Pinpoint the cell where the given text exists, returning its [X, Y] midpoint coordinate. 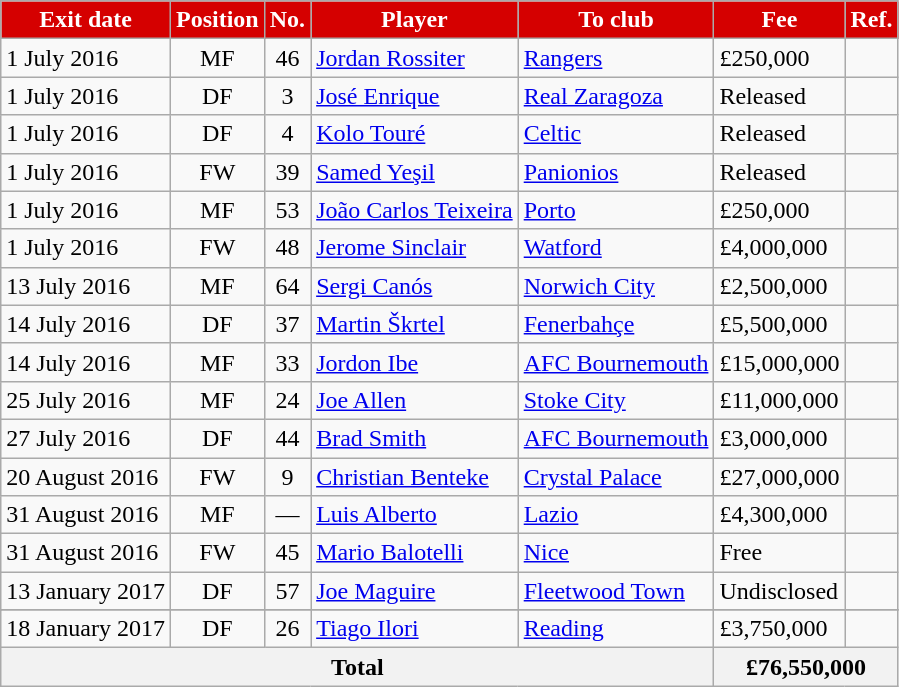
£2,500,000 [780, 286]
Mario Balotelli [415, 553]
Luis Alberto [415, 515]
Celtic [616, 134]
£15,000,000 [780, 362]
37 [287, 324]
Norwich City [616, 286]
Panionios [616, 172]
Reading [616, 629]
Tiago Ilori [415, 629]
Martin Škrtel [415, 324]
Samed Yeşil [415, 172]
£4,000,000 [780, 248]
£27,000,000 [780, 477]
Joe Allen [415, 400]
Exit date [86, 20]
24 [287, 400]
Fleetwood Town [616, 591]
Joe Maguire [415, 591]
£5,500,000 [780, 324]
64 [287, 286]
Free [780, 553]
Sergi Canós [415, 286]
Jerome Sinclair [415, 248]
25 July 2016 [86, 400]
44 [287, 438]
Christian Benteke [415, 477]
46 [287, 58]
Jordon Ibe [415, 362]
£4,300,000 [780, 515]
Brad Smith [415, 438]
Ref. [872, 20]
£3,750,000 [780, 629]
Stoke City [616, 400]
53 [287, 210]
27 July 2016 [86, 438]
To club [616, 20]
45 [287, 553]
£76,550,000 [806, 667]
Jordan Rossiter [415, 58]
Kolo Touré [415, 134]
9 [287, 477]
Real Zaragoza [616, 96]
Rangers [616, 58]
Undisclosed [780, 591]
18 January 2017 [86, 629]
Crystal Palace [616, 477]
Porto [616, 210]
— [287, 515]
48 [287, 248]
Player [415, 20]
Total [358, 667]
57 [287, 591]
4 [287, 134]
João Carlos Teixeira [415, 210]
Lazio [616, 515]
No. [287, 20]
Position [217, 20]
3 [287, 96]
Watford [616, 248]
£3,000,000 [780, 438]
Fenerbahçe [616, 324]
13 January 2017 [86, 591]
39 [287, 172]
26 [287, 629]
13 July 2016 [86, 286]
20 August 2016 [86, 477]
£11,000,000 [780, 400]
Nice [616, 553]
José Enrique [415, 96]
33 [287, 362]
Fee [780, 20]
